For the text-containing cell, return its midpoint in (X, Y) coordinate format. 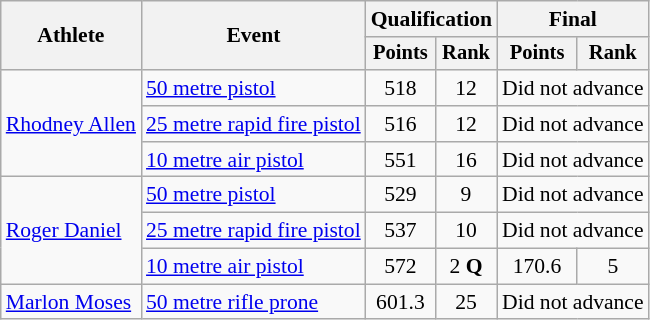
529 (400, 195)
25 (466, 302)
9 (466, 195)
Roger Daniel (71, 230)
Marlon Moses (71, 302)
Event (254, 36)
10 (466, 231)
2 Q (466, 267)
16 (466, 160)
551 (400, 160)
5 (613, 267)
170.6 (537, 267)
Final (573, 19)
537 (400, 231)
516 (400, 124)
601.3 (400, 302)
50 metre rifle prone (254, 302)
Athlete (71, 36)
518 (400, 88)
572 (400, 267)
Qualification (432, 19)
Rhodney Allen (71, 124)
